Search for the cell housing the specified text and yield its [X, Y] center coordinate. 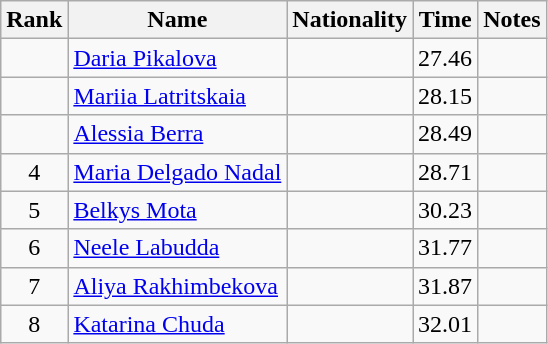
Katarina Chuda [178, 324]
31.77 [446, 248]
27.46 [446, 58]
Neele Labudda [178, 248]
Nationality [350, 20]
Time [446, 20]
Mariia Latritskaia [178, 96]
Alessia Berra [178, 134]
28.71 [446, 172]
Maria Delgado Nadal [178, 172]
Notes [512, 20]
7 [34, 286]
Rank [34, 20]
5 [34, 210]
28.49 [446, 134]
32.01 [446, 324]
28.15 [446, 96]
Aliya Rakhimbekova [178, 286]
30.23 [446, 210]
4 [34, 172]
Daria Pikalova [178, 58]
Name [178, 20]
8 [34, 324]
Belkys Mota [178, 210]
6 [34, 248]
31.87 [446, 286]
